Return (x, y) of the center of cell containing provided text 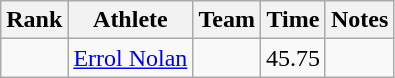
Errol Nolan (130, 58)
Time (292, 20)
Notes (359, 20)
45.75 (292, 58)
Athlete (130, 20)
Rank (34, 20)
Team (227, 20)
